Pinpoint the cell where the given text exists, returning its [x, y] midpoint coordinate. 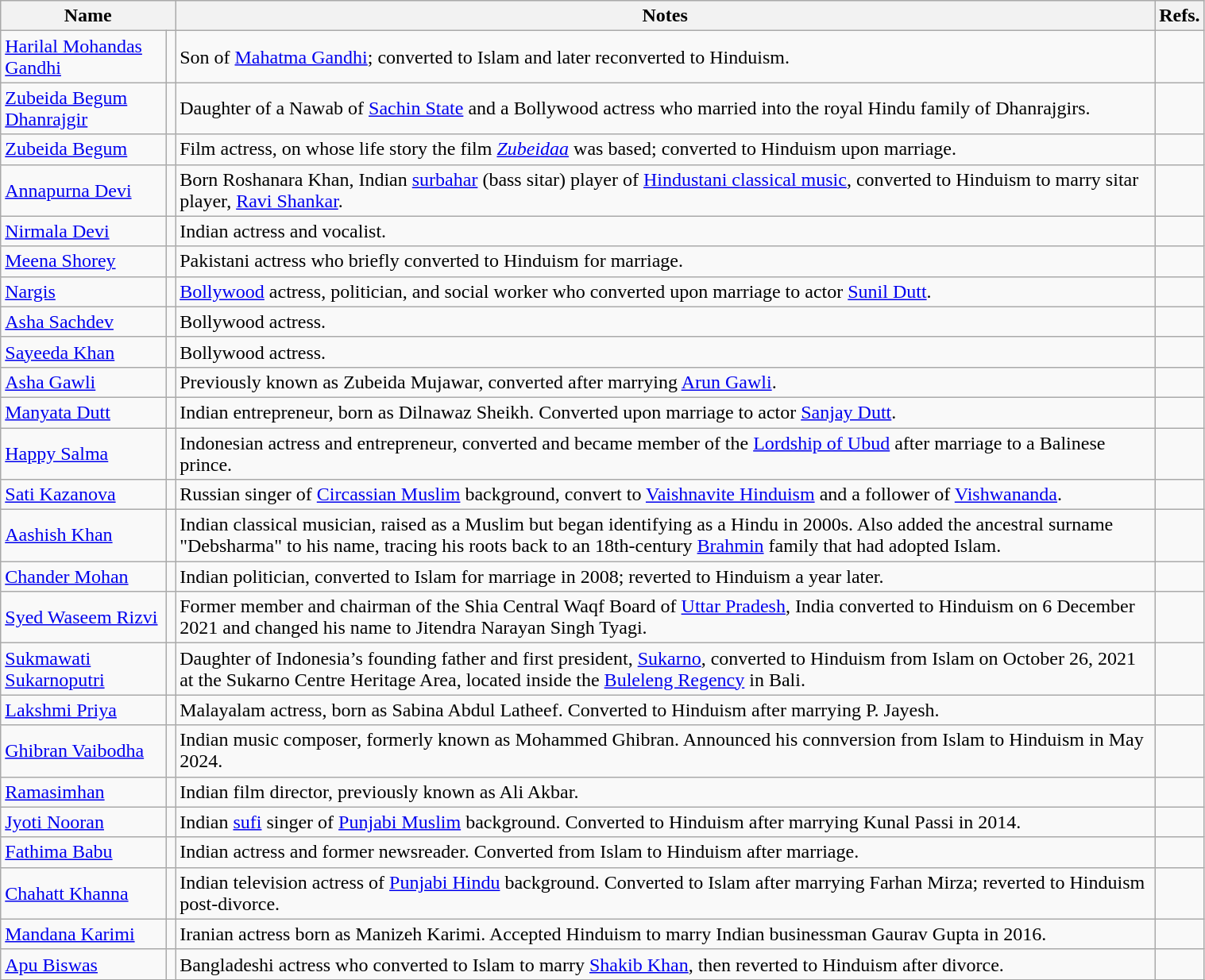
Son of Mahatma Gandhi; converted to Islam and later reconverted to Hinduism. [666, 57]
Chahatt Khanna [84, 893]
Ramasimhan [84, 792]
Indian television actress of Punjabi Hindu background. Converted to Islam after marrying Farhan Mirza; reverted to Hinduism post-divorce. [666, 893]
Indian actress and former newsreader. Converted from Islam to Hinduism after marriage. [666, 852]
Zubeida Begum [84, 149]
Daughter of a Nawab of Sachin State and a Bollywood actress who married into the royal Hindu family of Dhanrajgirs. [666, 108]
Indian music composer, formerly known as Mohammed Ghibran. Announced his connversion from Islam to Hinduism in May 2024. [666, 751]
Bollywood actress, politician, and social worker who converted upon marriage to actor Sunil Dutt. [666, 291]
Happy Salma [84, 453]
Indian actress and vocalist. [666, 231]
Sayeeda Khan [84, 352]
Aashish Khan [84, 535]
Indian entrepreneur, born as Dilnawaz Sheikh. Converted upon marriage to actor Sanjay Dutt. [666, 412]
Russian singer of Circassian Muslim background, convert to Vaishnavite Hinduism and a follower of Vishwananda. [666, 495]
Name [88, 16]
Meena Shorey [84, 261]
Nargis [84, 291]
Indonesian actress and entrepreneur, converted and became member of the Lordship of Ubud after marriage to a Balinese prince. [666, 453]
Refs. [1180, 16]
Born Roshanara Khan, Indian surbahar (bass sitar) player of Hindustani classical music, converted to Hinduism to marry sitar player, Ravi Shankar. [666, 191]
Annapurna Devi [84, 191]
Iranian actress born as Manizeh Karimi. Accepted Hinduism to marry Indian businessman Gaurav Gupta in 2016. [666, 934]
Manyata Dutt [84, 412]
Indian politician, converted to Islam for marriage in 2008; reverted to Hinduism a year later. [666, 577]
Lakshmi Priya [84, 710]
Notes [666, 16]
Asha Gawli [84, 382]
Sukmawati Sukarnoputri [84, 669]
Malayalam actress, born as Sabina Abdul Latheef. Converted to Hinduism after marrying P. Jayesh. [666, 710]
Asha Sachdev [84, 322]
Harilal Mohandas Gandhi [84, 57]
Mandana Karimi [84, 934]
Previously known as Zubeida Mujawar, converted after marrying Arun Gawli. [666, 382]
Pakistani actress who briefly converted to Hinduism for marriage. [666, 261]
Zubeida Begum Dhanrajgir [84, 108]
Sati Kazanova [84, 495]
Syed Waseem Rizvi [84, 618]
Apu Biswas [84, 964]
Film actress, on whose life story the film Zubeidaa was based; converted to Hinduism upon marriage. [666, 149]
Indian sufi singer of Punjabi Muslim background. Converted to Hinduism after marrying Kunal Passi in 2014. [666, 822]
Indian film director, previously known as Ali Akbar. [666, 792]
Ghibran Vaibodha [84, 751]
Jyoti Nooran [84, 822]
Nirmala Devi [84, 231]
Bangladeshi actress who converted to Islam to marry Shakib Khan, then reverted to Hinduism after divorce. [666, 964]
Chander Mohan [84, 577]
Fathima Babu [84, 852]
